Return (x, y) of the center of cell containing provided text 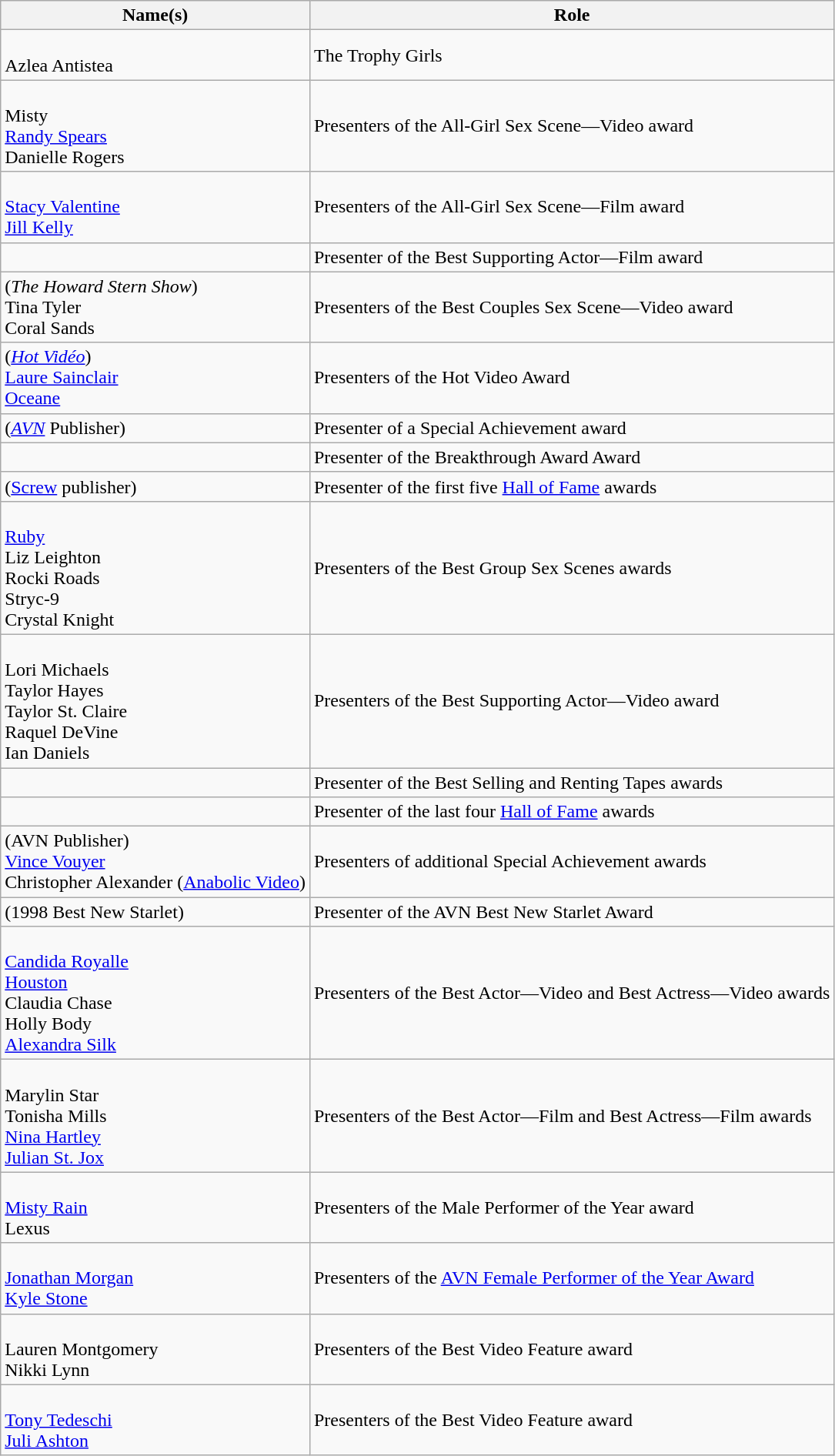
Name(s) (155, 15)
(AVN Publisher) (155, 428)
Stacy ValentineJill Kelly (155, 207)
Role (571, 15)
(The Howard Stern Show)Tina TylerCoral Sands (155, 307)
Presenter of the Best Supporting Actor—Film award (571, 257)
Presenter of the last four Hall of Fame awards (571, 812)
Marylin StarTonisha MillsNina HartleyJulian St. Jox (155, 1116)
Presenter of the Best Selling and Renting Tapes awards (571, 783)
Presenters of the Best Group Sex Scenes awards (571, 568)
Presenters of the All-Girl Sex Scene—Film award (571, 207)
Presenters of the Best Actor—Video and Best Actress—Video awards (571, 993)
Presenters of the All-Girl Sex Scene—Video award (571, 126)
Presenters of the Male Performer of the Year award (571, 1207)
The Trophy Girls (571, 55)
Tony TedeschiJuli Ashton (155, 1420)
Lauren MontgomeryNikki Lynn (155, 1349)
Presenter of a Special Achievement award (571, 428)
(1998 Best New Starlet) (155, 912)
Presenter of the AVN Best New Starlet Award (571, 912)
Lori MichaelsTaylor HayesTaylor St. ClaireRaquel DeVineIan Daniels (155, 700)
Presenters of the Best Actor—Film and Best Actress—Film awards (571, 1116)
Azlea Antistea (155, 55)
Candida RoyalleHoustonClaudia ChaseHolly BodyAlexandra Silk (155, 993)
Presenters of additional Special Achievement awards (571, 862)
RubyLiz LeightonRocki RoadsStryc-9Crystal Knight (155, 568)
MistyRandy SpearsDanielle Rogers (155, 126)
(Hot Vidéo)Laure SainclairOceane (155, 378)
Jonathan MorganKyle Stone (155, 1278)
Presenter of the Breakthrough Award Award (571, 457)
Misty RainLexus (155, 1207)
Presenters of the Hot Video Award (571, 378)
(Screw publisher) (155, 486)
Presenters of the Best Supporting Actor—Video award (571, 700)
Presenter of the first five Hall of Fame awards (571, 486)
Presenters of the AVN Female Performer of the Year Award (571, 1278)
Presenters of the Best Couples Sex Scene—Video award (571, 307)
(AVN Publisher)Vince VouyerChristopher Alexander (Anabolic Video) (155, 862)
